From the cell containing the given text, extract its center point as (X, Y) coordinate. 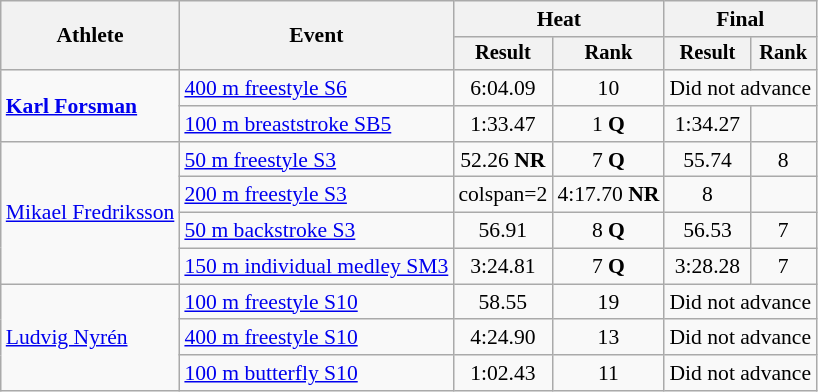
200 m freestyle S3 (316, 195)
Heat (558, 19)
50 m freestyle S3 (316, 160)
Event (316, 36)
50 m backstroke S3 (316, 231)
4:24.90 (502, 338)
1:33.47 (502, 124)
Mikael Fredriksson (90, 213)
11 (608, 373)
10 (608, 88)
56.53 (707, 231)
400 m freestyle S6 (316, 88)
Athlete (90, 36)
1 Q (608, 124)
56.91 (502, 231)
100 m breaststroke SB5 (316, 124)
1:34.27 (707, 124)
13 (608, 338)
4:17.70 NR (608, 195)
Ludvig Nyrén (90, 338)
52.26 NR (502, 160)
6:04.09 (502, 88)
100 m freestyle S10 (316, 302)
100 m butterfly S10 (316, 373)
400 m freestyle S10 (316, 338)
colspan=2 (502, 195)
Karl Forsman (90, 106)
Final (740, 19)
8 Q (608, 231)
3:28.28 (707, 267)
3:24.81 (502, 267)
55.74 (707, 160)
1:02.43 (502, 373)
150 m individual medley SM3 (316, 267)
58.55 (502, 302)
19 (608, 302)
